Identify which cell holds the provided text, then report its [X, Y] central coordinate. 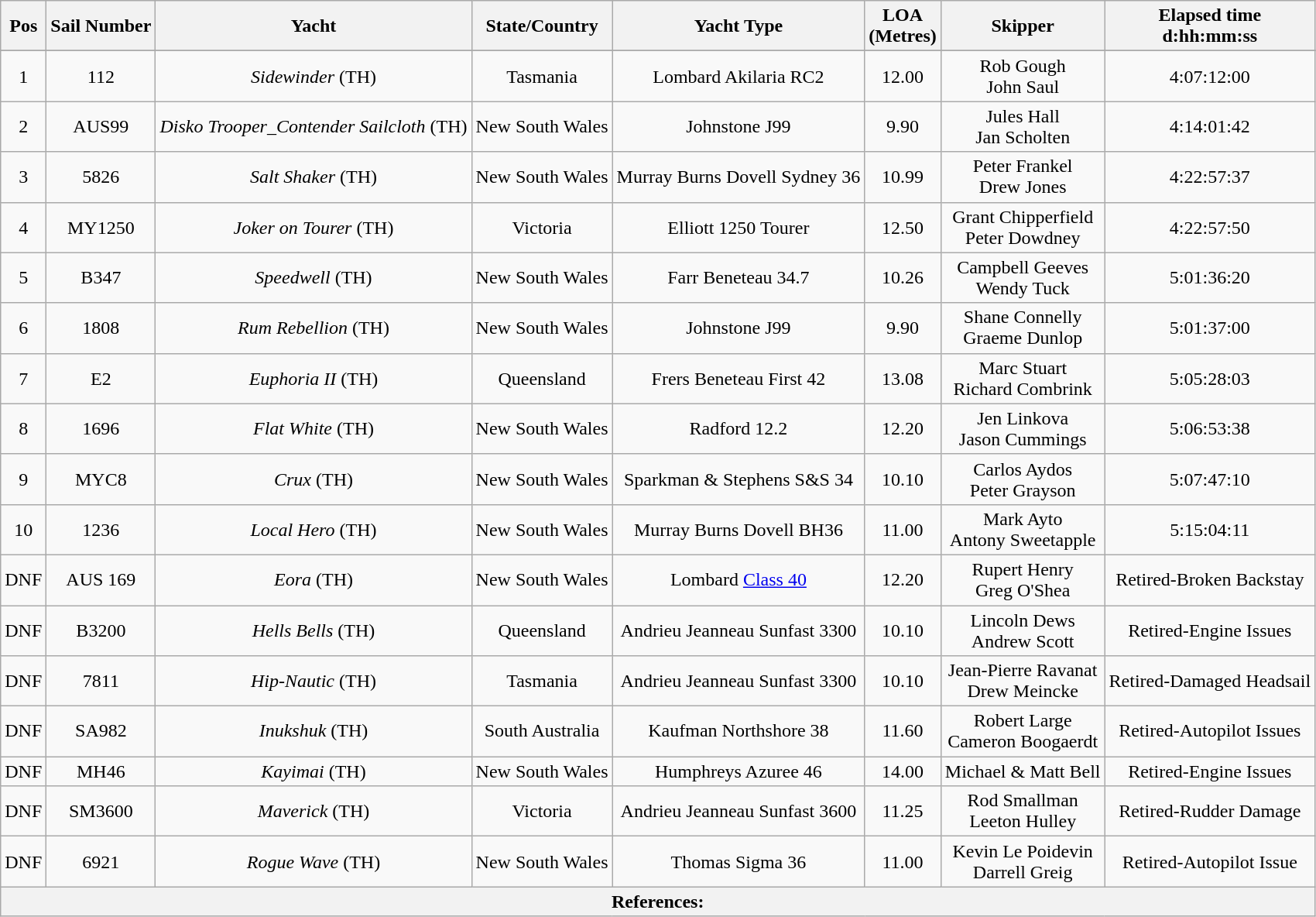
Sail Number [101, 26]
5:05:28:03 [1210, 378]
B347 [101, 277]
Yacht [314, 26]
Sidewinder (TH) [314, 76]
Robert Large Cameron Boogaerdt [1023, 731]
B3200 [101, 630]
5:01:37:00 [1210, 328]
Kaufman Northshore 38 [739, 731]
South Australia [542, 731]
1696 [101, 429]
Hip-Nautic (TH) [314, 682]
13.08 [903, 378]
AUS99 [101, 127]
9 [23, 479]
Maverick (TH) [314, 812]
E2 [101, 378]
10 [23, 530]
4 [23, 228]
Michael & Matt Bell [1023, 771]
Eora (TH) [314, 579]
8 [23, 429]
Frers Beneteau First 42 [739, 378]
Peter Frankel Drew Jones [1023, 177]
Salt Shaker (TH) [314, 177]
4:22:57:50 [1210, 228]
Jean-Pierre Ravanat Drew Meincke [1023, 682]
5:06:53:38 [1210, 429]
10.99 [903, 177]
Rogue Wave (TH) [314, 861]
5:07:47:10 [1210, 479]
Elliott 1250 Tourer [739, 228]
Lombard Akilaria RC2 [739, 76]
Thomas Sigma 36 [739, 861]
Campbell Geeves Wendy Tuck [1023, 277]
7811 [101, 682]
2 [23, 127]
Humphreys Azuree 46 [739, 771]
Rupert Henry Greg O'Shea [1023, 579]
1236 [101, 530]
4:22:57:37 [1210, 177]
Retired-Rudder Damage [1210, 812]
Pos [23, 26]
Retired-Damaged Headsail [1210, 682]
Flat White (TH) [314, 429]
5:01:36:20 [1210, 277]
Shane Connelly Graeme Dunlop [1023, 328]
1808 [101, 328]
State/Country [542, 26]
Mark Ayto Antony Sweetapple [1023, 530]
Speedwell (TH) [314, 277]
12.50 [903, 228]
Murray Burns Dovell BH36 [739, 530]
Crux (TH) [314, 479]
Rum Rebellion (TH) [314, 328]
Radford 12.2 [739, 429]
Euphoria II (TH) [314, 378]
11.25 [903, 812]
Disko Trooper_Contender Sailcloth (TH) [314, 127]
3 [23, 177]
Yacht Type [739, 26]
5 [23, 277]
7 [23, 378]
10.26 [903, 277]
Retired-Autopilot Issues [1210, 731]
Sparkman & Stephens S&S 34 [739, 479]
6 [23, 328]
LOA (Metres) [903, 26]
Lombard Class 40 [739, 579]
Marc Stuart Richard Combrink [1023, 378]
MYC8 [101, 479]
Skipper [1023, 26]
AUS 169 [101, 579]
Elapsed time d:hh:mm:ss [1210, 26]
Hells Bells (TH) [314, 630]
Rod Smallman Leeton Hulley [1023, 812]
12.00 [903, 76]
Joker on Tourer (TH) [314, 228]
Andrieu Jeanneau Sunfast 3600 [739, 812]
5:15:04:11 [1210, 530]
Retired-Broken Backstay [1210, 579]
6921 [101, 861]
11.60 [903, 731]
1 [23, 76]
Jules Hall Jan Scholten [1023, 127]
Kayimai (TH) [314, 771]
Retired-Autopilot Issue [1210, 861]
Local Hero (TH) [314, 530]
References: [658, 902]
5826 [101, 177]
Lincoln Dews Andrew Scott [1023, 630]
MY1250 [101, 228]
Farr Beneteau 34.7 [739, 277]
4:07:12:00 [1210, 76]
Jen Linkova Jason Cummings [1023, 429]
Carlos Aydos Peter Grayson [1023, 479]
112 [101, 76]
Murray Burns Dovell Sydney 36 [739, 177]
14.00 [903, 771]
SA982 [101, 731]
Rob Gough John Saul [1023, 76]
MH46 [101, 771]
SM3600 [101, 812]
Inukshuk (TH) [314, 731]
Grant Chipperfield Peter Dowdney [1023, 228]
4:14:01:42 [1210, 127]
Kevin Le Poidevin Darrell Greig [1023, 861]
